For the text-containing cell, return its midpoint in (x, y) coordinate format. 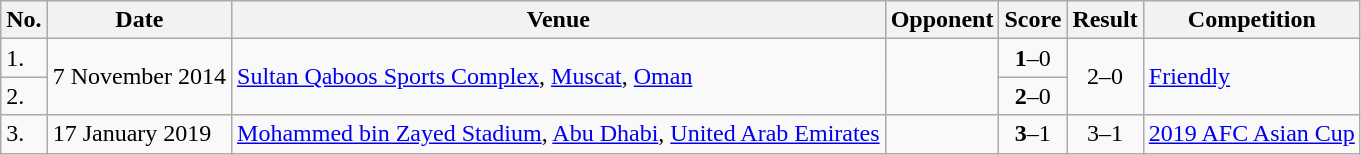
No. (24, 20)
Score (1033, 20)
Result (1105, 20)
3. (24, 134)
Mohammed bin Zayed Stadium, Abu Dhabi, United Arab Emirates (559, 134)
Date (139, 20)
Friendly (1252, 77)
17 January 2019 (139, 134)
2019 AFC Asian Cup (1252, 134)
Venue (559, 20)
1–0 (1033, 58)
2. (24, 96)
Opponent (942, 20)
Sultan Qaboos Sports Complex, Muscat, Oman (559, 77)
7 November 2014 (139, 77)
Competition (1252, 20)
1. (24, 58)
